Output the (x, y) coordinate of the center of the cell containing the given text.  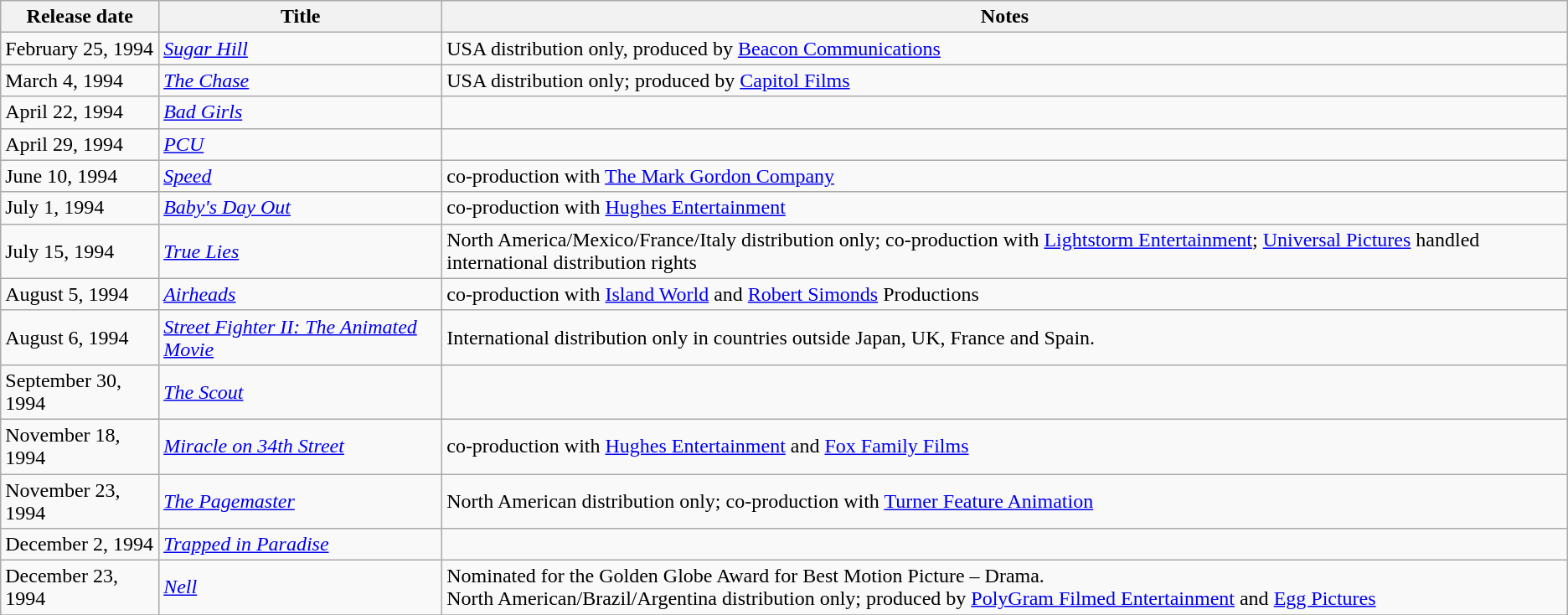
Baby's Day Out (301, 208)
July 15, 1994 (80, 251)
co-production with Hughes Entertainment and Fox Family Films (1005, 446)
Sugar Hill (301, 49)
The Pagemaster (301, 501)
Trapped in Paradise (301, 545)
December 2, 1994 (80, 545)
Notes (1005, 17)
August 6, 1994 (80, 337)
Release date (80, 17)
USA distribution only, produced by Beacon Communications (1005, 49)
Nell (301, 588)
True Lies (301, 251)
December 23, 1994 (80, 588)
Miracle on 34th Street (301, 446)
Speed (301, 176)
Street Fighter II: The Animated Movie (301, 337)
co-production with Hughes Entertainment (1005, 208)
April 29, 1994 (80, 144)
Bad Girls (301, 112)
PCU (301, 144)
June 10, 1994 (80, 176)
USA distribution only; produced by Capitol Films (1005, 80)
November 23, 1994 (80, 501)
Title (301, 17)
co-production with Island World and Robert Simonds Productions (1005, 294)
Airheads (301, 294)
August 5, 1994 (80, 294)
International distribution only in countries outside Japan, UK, France and Spain. (1005, 337)
March 4, 1994 (80, 80)
February 25, 1994 (80, 49)
co-production with The Mark Gordon Company (1005, 176)
The Scout (301, 392)
North American distribution only; co-production with Turner Feature Animation (1005, 501)
The Chase (301, 80)
April 22, 1994 (80, 112)
July 1, 1994 (80, 208)
September 30, 1994 (80, 392)
November 18, 1994 (80, 446)
